Pinpoint the cell where the given text exists, returning its (X, Y) midpoint coordinate. 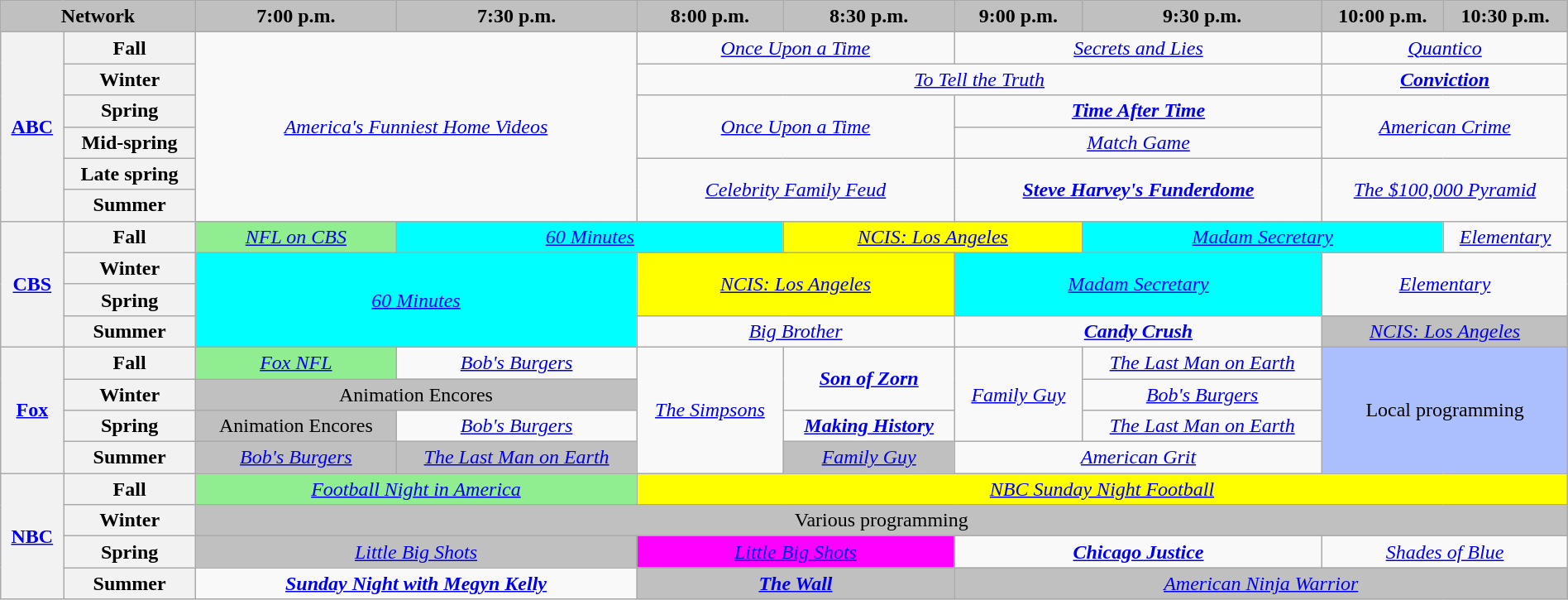
American Crime (1445, 127)
Match Game (1138, 142)
NBC Sunday Night Football (1102, 489)
Candy Crush (1138, 331)
7:00 p.m. (296, 17)
Son of Zorn (868, 378)
America's Funniest Home Videos (415, 127)
10:00 p.m. (1383, 17)
Quantico (1445, 48)
Network (98, 17)
Steve Harvey's Funderdome (1138, 190)
Making History (868, 426)
Shades of Blue (1445, 552)
American Grit (1138, 458)
7:30 p.m. (516, 17)
Conviction (1445, 79)
Chicago Justice (1138, 552)
Mid-spring (129, 142)
American Ninja Warrior (1260, 583)
Secrets and Lies (1138, 48)
8:00 p.m. (710, 17)
Fox NFL (296, 362)
NBC (32, 536)
NFL on CBS (296, 237)
To Tell the Truth (979, 79)
Big Brother (796, 331)
10:30 p.m. (1505, 17)
The $100,000 Pyramid (1445, 190)
9:00 p.m. (1018, 17)
CBS (32, 284)
Various programming (882, 521)
Fox (32, 410)
The Wall (796, 583)
The Simpsons (710, 410)
9:30 p.m. (1202, 17)
Celebrity Family Feud (796, 190)
Late spring (129, 174)
Sunday Night with Megyn Kelly (415, 583)
8:30 p.m. (868, 17)
Local programming (1445, 410)
ABC (32, 127)
Football Night in America (415, 489)
Time After Time (1138, 111)
